Locate the cell with the specified text and output its (X, Y) center coordinate. 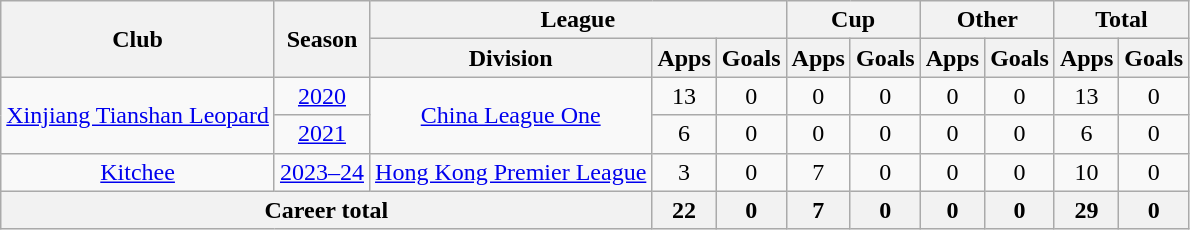
29 (1086, 210)
Cup (853, 20)
Xinjiang Tianshan Leopard (138, 115)
Total (1121, 20)
League (578, 20)
3 (684, 172)
Kitchee (138, 172)
10 (1086, 172)
2020 (322, 96)
2023–24 (322, 172)
Division (511, 58)
Hong Kong Premier League (511, 172)
Season (322, 39)
22 (684, 210)
Club (138, 39)
Other (987, 20)
China League One (511, 115)
Career total (326, 210)
2021 (322, 134)
